For the text-containing cell, return its midpoint in (X, Y) coordinate format. 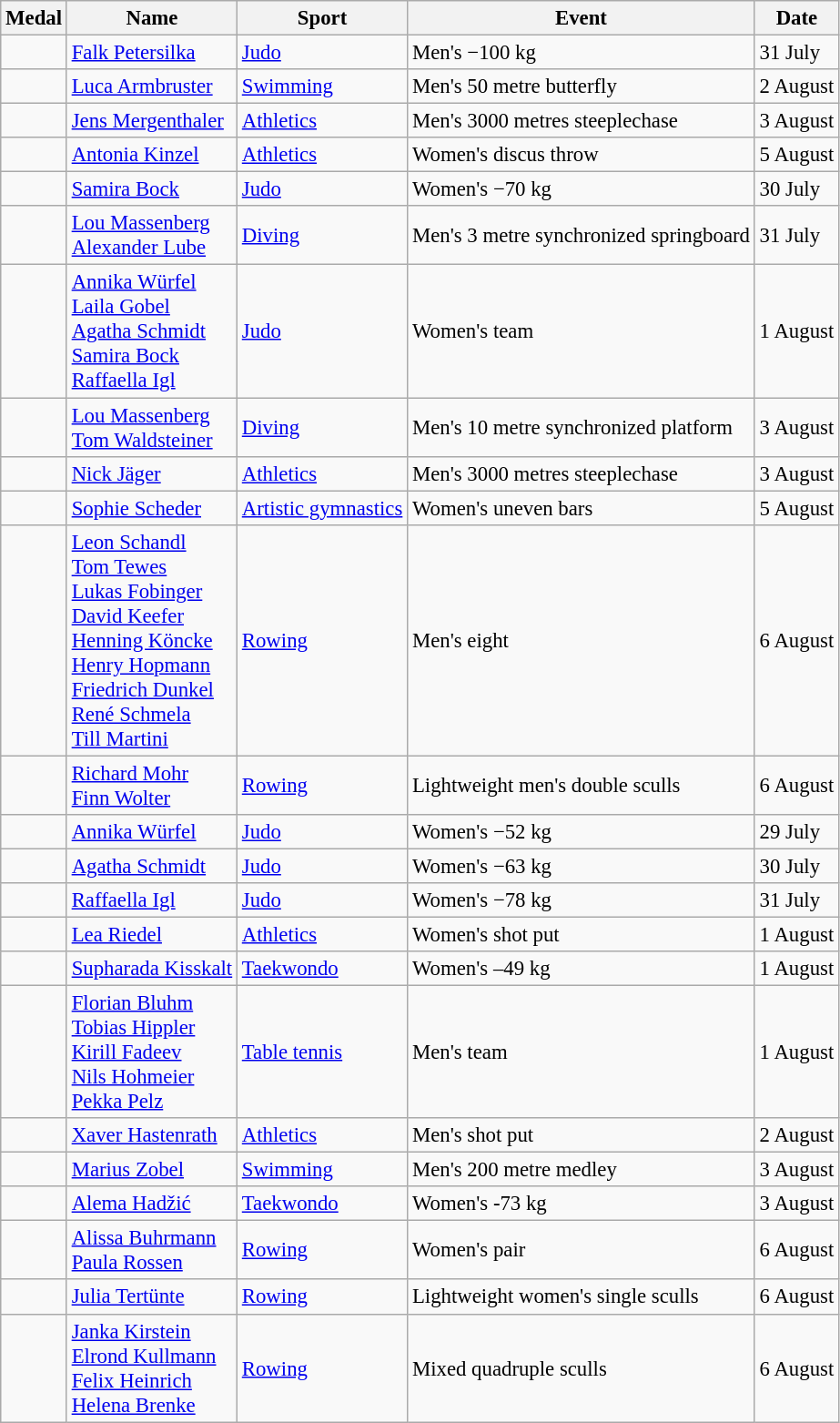
Lightweight men's double sculls (582, 785)
Annika WürfelLaila GobelAgatha SchmidtSamira BockRaffaella Igl (151, 331)
Sport (322, 18)
29 July (796, 832)
Florian BluhmTobias HipplerKirill FadeevNils HohmeierPekka Pelz (151, 1052)
Women's −52 kg (582, 832)
Raffaella Igl (151, 900)
Nick Jäger (151, 473)
Sophie Scheder (151, 508)
Annika Würfel (151, 832)
Marius Zobel (151, 1170)
Women's −63 kg (582, 866)
Alema Hadžić (151, 1204)
Lea Riedel (151, 934)
Women's −78 kg (582, 900)
Medal (35, 18)
Antonia Kinzel (151, 155)
Men's 50 metre butterfly (582, 86)
Name (151, 18)
Julia Tertünte (151, 1297)
Men's 200 metre medley (582, 1170)
Supharada Kisskalt (151, 969)
Women's -73 kg (582, 1204)
Women's team (582, 331)
Men's team (582, 1052)
Table tennis (322, 1052)
Lou MassenbergTom Waldsteiner (151, 428)
Men's eight (582, 640)
Lightweight women's single sculls (582, 1297)
Date (796, 18)
Janka KirsteinElrond KullmannFelix HeinrichHelena Brenke (151, 1367)
Men's −100 kg (582, 53)
Luca Armbruster (151, 86)
Men's shot put (582, 1135)
Women's uneven bars (582, 508)
Women's shot put (582, 934)
Falk Petersilka (151, 53)
Samira Bock (151, 189)
Jens Mergenthaler (151, 121)
Xaver Hastenrath (151, 1135)
Women's pair (582, 1251)
Agatha Schmidt (151, 866)
Women's –49 kg (582, 969)
Mixed quadruple sculls (582, 1367)
Men's 10 metre synchronized platform (582, 428)
Men's 3 metre synchronized springboard (582, 235)
Event (582, 18)
Women's discus throw (582, 155)
Women's −70 kg (582, 189)
Artistic gymnastics (322, 508)
Richard MohrFinn Wolter (151, 785)
Alissa BuhrmannPaula Rossen (151, 1251)
Lou MassenbergAlexander Lube (151, 235)
Leon SchandlTom TewesLukas FobingerDavid KeeferHenning KönckeHenry HopmannFriedrich DunkelRené SchmelaTill Martini (151, 640)
